Detect which cell encompasses the target text, then output its [X, Y] center coordinate. 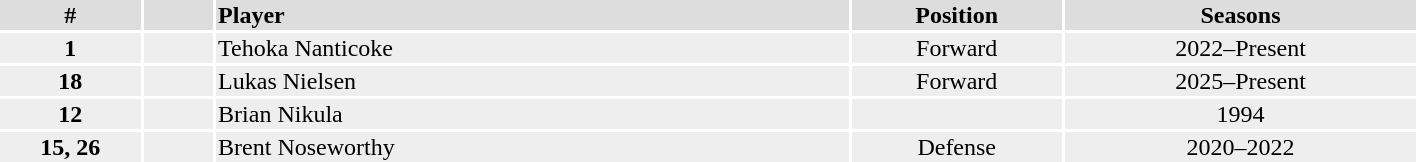
Position [956, 15]
Player [533, 15]
1994 [1240, 114]
2022–Present [1240, 48]
Brent Noseworthy [533, 147]
Seasons [1240, 15]
18 [70, 81]
1 [70, 48]
2025–Present [1240, 81]
15, 26 [70, 147]
Brian Nikula [533, 114]
# [70, 15]
2020–2022 [1240, 147]
12 [70, 114]
Tehoka Nanticoke [533, 48]
Lukas Nielsen [533, 81]
Defense [956, 147]
